Detect which cell encompasses the target text, then output its (x, y) center coordinate. 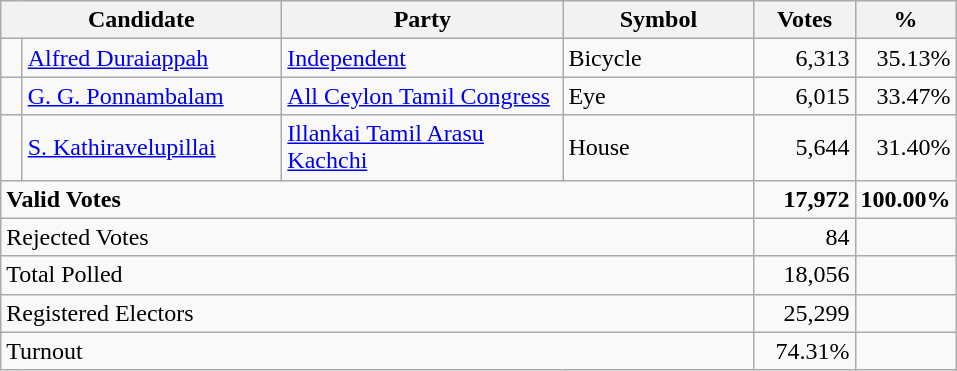
17,972 (804, 199)
33.47% (906, 96)
35.13% (906, 58)
Candidate (142, 20)
100.00% (906, 199)
% (906, 20)
Turnout (378, 351)
Rejected Votes (378, 237)
Votes (804, 20)
18,056 (804, 275)
S. Kathiravelupillai (152, 148)
Bicycle (658, 58)
Party (422, 20)
G. G. Ponnambalam (152, 96)
Valid Votes (378, 199)
Alfred Duraiappah (152, 58)
5,644 (804, 148)
6,313 (804, 58)
House (658, 148)
84 (804, 237)
74.31% (804, 351)
6,015 (804, 96)
Registered Electors (378, 313)
Illankai Tamil Arasu Kachchi (422, 148)
31.40% (906, 148)
Symbol (658, 20)
25,299 (804, 313)
Eye (658, 96)
All Ceylon Tamil Congress (422, 96)
Total Polled (378, 275)
Independent (422, 58)
